Detect which cell encompasses the target text, then output its [X, Y] center coordinate. 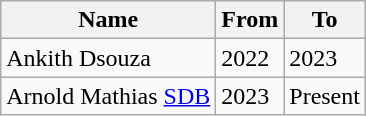
Arnold Mathias SDB [108, 96]
2022 [250, 58]
From [250, 20]
To [325, 20]
Present [325, 96]
Ankith Dsouza [108, 58]
Name [108, 20]
